For the text-containing cell, return its midpoint in (x, y) coordinate format. 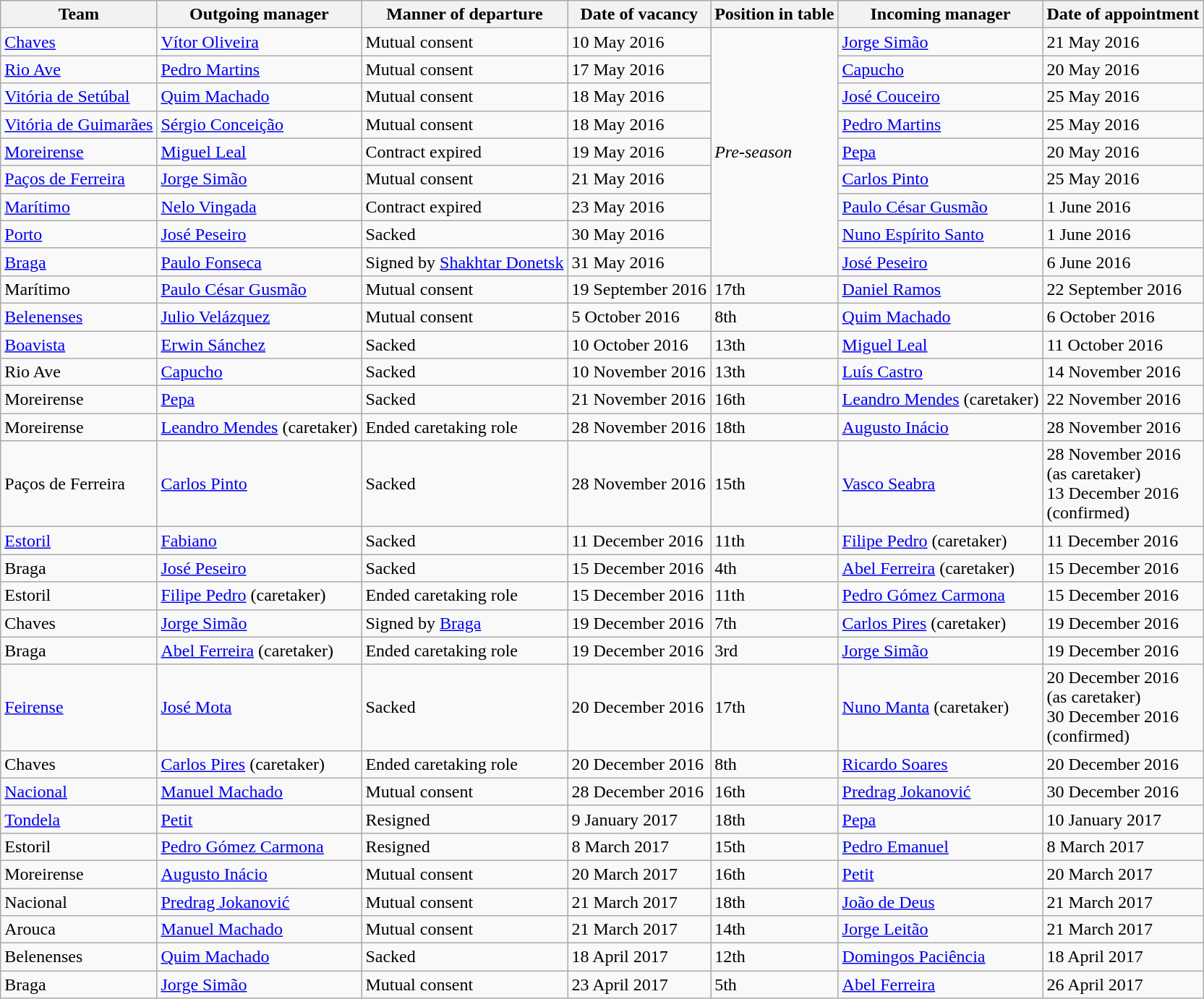
Jorge Leitão (940, 930)
6 June 2016 (1123, 262)
Erwin Sánchez (259, 345)
Arouca (79, 930)
9 January 2017 (639, 819)
10 November 2016 (639, 372)
Feirense (79, 707)
28 November 2016(as caretaker)13 December 2016(confirmed) (1123, 484)
Nuno Manta (caretaker) (940, 707)
Pedro Emanuel (940, 846)
Fabiano (259, 541)
26 April 2017 (1123, 985)
Manner of departure (464, 14)
23 April 2017 (639, 985)
17 May 2016 (639, 69)
14th (774, 930)
7th (774, 623)
João de Deus (940, 901)
10 May 2016 (639, 42)
22 November 2016 (1123, 400)
Date of vacancy (639, 14)
Domingos Paciência (940, 957)
Signed by Braga (464, 623)
19 May 2016 (639, 152)
30 December 2016 (1123, 792)
31 May 2016 (639, 262)
14 November 2016 (1123, 372)
5 October 2016 (639, 317)
4th (774, 568)
5th (774, 985)
Julio Velázquez (259, 317)
Boavista (79, 345)
28 December 2016 (639, 792)
21 November 2016 (639, 400)
Position in table (774, 14)
Vitória de Guimarães (79, 124)
Daniel Ramos (940, 289)
3rd (774, 651)
Sérgio Conceição (259, 124)
Abel Ferreira (940, 985)
Nelo Vingada (259, 207)
Incoming manager (940, 14)
Vasco Seabra (940, 484)
Vitória de Setúbal (79, 97)
30 May 2016 (639, 234)
23 May 2016 (639, 207)
José Mota (259, 707)
22 September 2016 (1123, 289)
Pre-season (774, 152)
Tondela (79, 819)
19 September 2016 (639, 289)
Ricardo Soares (940, 764)
Nuno Espírito Santo (940, 234)
Outgoing manager (259, 14)
10 October 2016 (639, 345)
Signed by Shakhtar Donetsk (464, 262)
Date of appointment (1123, 14)
Vítor Oliveira (259, 42)
Paulo Fonseca (259, 262)
12th (774, 957)
20 December 2016(as caretaker)30 December 2016(confirmed) (1123, 707)
Luís Castro (940, 372)
6 October 2016 (1123, 317)
José Couceiro (940, 97)
Team (79, 14)
11 October 2016 (1123, 345)
Porto (79, 234)
10 January 2017 (1123, 819)
